Scan for the cell matching the given text and deliver its [x, y] coordinate at center. 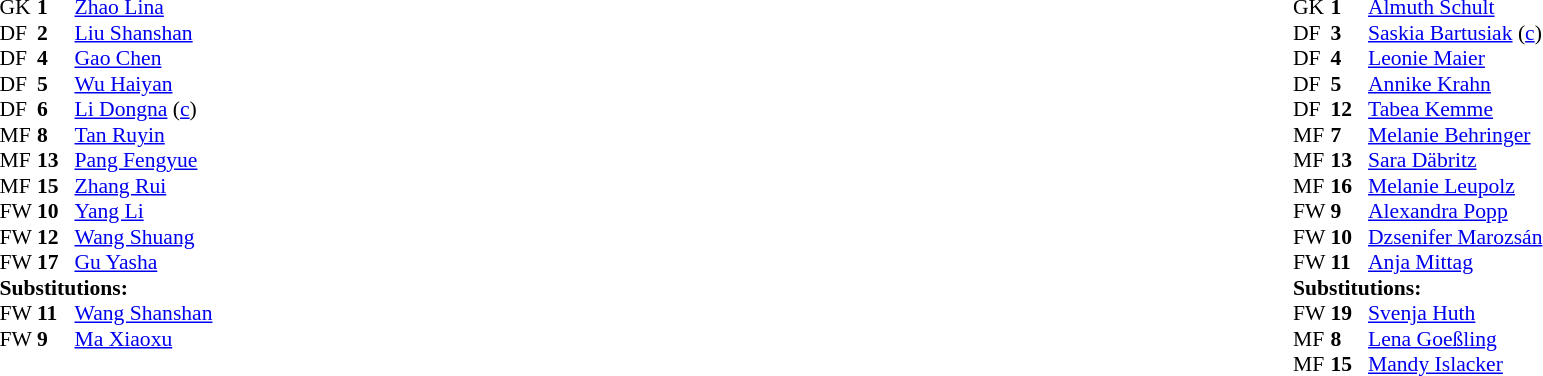
Annike Krahn [1455, 84]
Ma Xiaoxu [143, 339]
16 [1350, 186]
Anja Mittag [1455, 263]
Wang Shanshan [143, 313]
Melanie Leupolz [1455, 186]
17 [56, 263]
Lena Goeßling [1455, 339]
3 [1350, 33]
Saskia Bartusiak (c) [1455, 33]
Li Dongna (c) [143, 109]
Alexandra Popp [1455, 211]
Wu Haiyan [143, 84]
Wang Shuang [143, 237]
Liu Shanshan [143, 33]
Pang Fengyue [143, 161]
Tabea Kemme [1455, 109]
Leonie Maier [1455, 59]
Gao Chen [143, 59]
15 [56, 186]
2 [56, 33]
7 [1350, 135]
Gu Yasha [143, 263]
Tan Ruyin [143, 135]
Sara Däbritz [1455, 161]
Svenja Huth [1455, 313]
19 [1350, 313]
Dzsenifer Marozsán [1455, 237]
Zhang Rui [143, 186]
Yang Li [143, 211]
Melanie Behringer [1455, 135]
6 [56, 109]
